Return the (x, y) coordinate for the center point of the cell that contains the specified text.  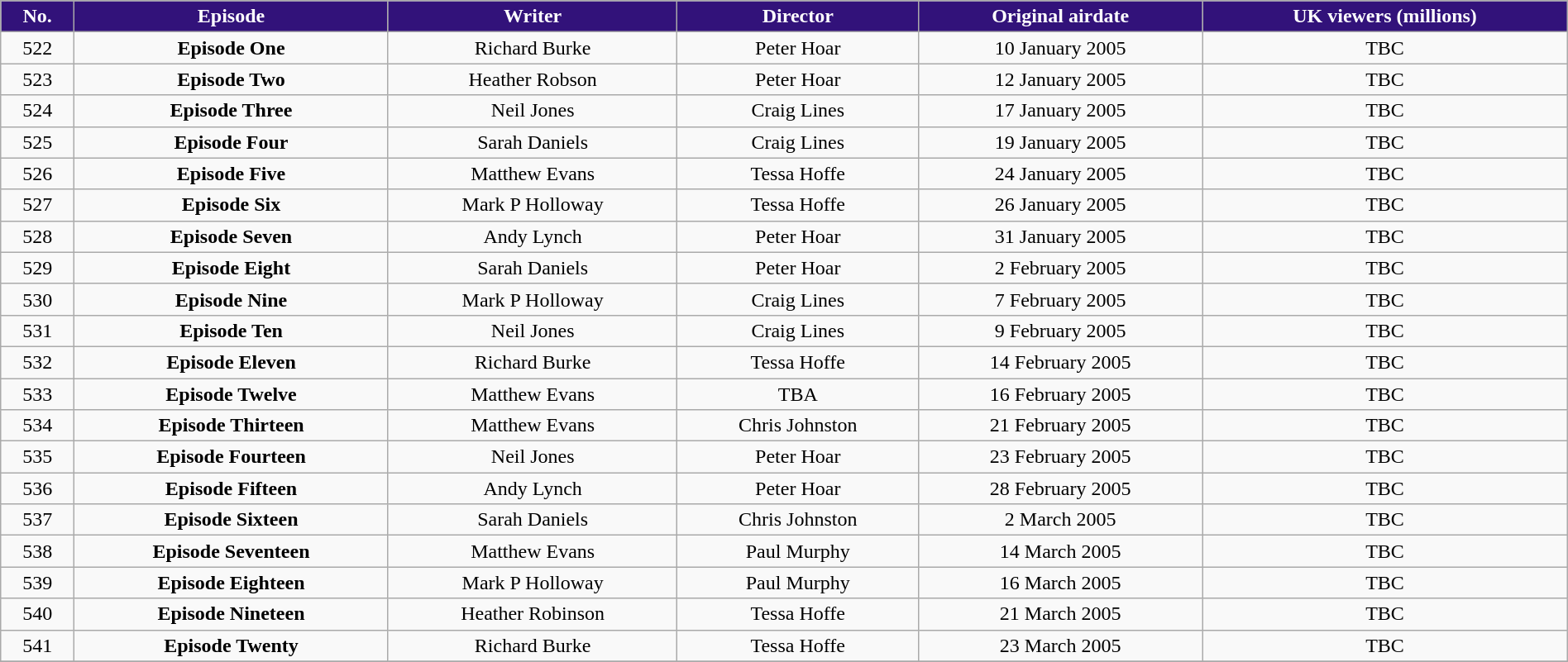
Original airdate (1060, 17)
Episode Nine (232, 299)
Episode Nineteen (232, 614)
17 January 2005 (1060, 111)
Episode Eleven (232, 362)
Director (798, 17)
Episode Eighteen (232, 583)
534 (38, 426)
16 February 2005 (1060, 394)
21 March 2005 (1060, 614)
532 (38, 362)
12 January 2005 (1060, 79)
537 (38, 520)
Episode One (232, 48)
14 March 2005 (1060, 551)
541 (38, 645)
2 February 2005 (1060, 268)
Episode Twenty (232, 645)
26 January 2005 (1060, 205)
24 January 2005 (1060, 174)
Heather Robson (533, 79)
7 February 2005 (1060, 299)
Episode Sixteen (232, 520)
Episode Five (232, 174)
Episode Seven (232, 236)
10 January 2005 (1060, 48)
TBA (798, 394)
533 (38, 394)
Episode Two (232, 79)
UK viewers (millions) (1384, 17)
536 (38, 488)
Episode Fifteen (232, 488)
522 (38, 48)
28 February 2005 (1060, 488)
Episode Eight (232, 268)
31 January 2005 (1060, 236)
Episode Three (232, 111)
2 March 2005 (1060, 520)
Heather Robinson (533, 614)
531 (38, 331)
23 March 2005 (1060, 645)
526 (38, 174)
19 January 2005 (1060, 142)
Writer (533, 17)
Episode (232, 17)
Episode Fourteen (232, 457)
528 (38, 236)
525 (38, 142)
530 (38, 299)
535 (38, 457)
16 March 2005 (1060, 583)
23 February 2005 (1060, 457)
524 (38, 111)
538 (38, 551)
Episode Four (232, 142)
21 February 2005 (1060, 426)
527 (38, 205)
Episode Seventeen (232, 551)
No. (38, 17)
523 (38, 79)
14 February 2005 (1060, 362)
Episode Ten (232, 331)
539 (38, 583)
Episode Six (232, 205)
529 (38, 268)
540 (38, 614)
Episode Thirteen (232, 426)
Episode Twelve (232, 394)
9 February 2005 (1060, 331)
